Return [x, y] of the center of cell containing provided text 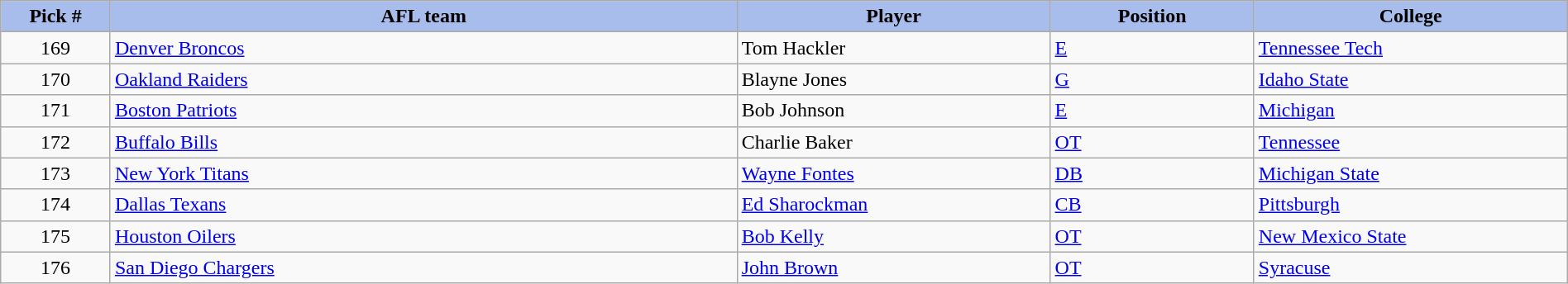
Dallas Texans [423, 205]
Charlie Baker [893, 142]
Michigan State [1411, 173]
Tom Hackler [893, 48]
AFL team [423, 17]
College [1411, 17]
Blayne Jones [893, 79]
Oakland Raiders [423, 79]
Houston Oilers [423, 236]
172 [56, 142]
170 [56, 79]
John Brown [893, 267]
San Diego Chargers [423, 267]
Boston Patriots [423, 111]
169 [56, 48]
DB [1152, 173]
New York Titans [423, 173]
Michigan [1411, 111]
CB [1152, 205]
Bob Kelly [893, 236]
Tennessee [1411, 142]
G [1152, 79]
176 [56, 267]
Buffalo Bills [423, 142]
Ed Sharockman [893, 205]
Position [1152, 17]
173 [56, 173]
174 [56, 205]
Bob Johnson [893, 111]
Denver Broncos [423, 48]
Player [893, 17]
Pittsburgh [1411, 205]
Wayne Fontes [893, 173]
175 [56, 236]
New Mexico State [1411, 236]
Pick # [56, 17]
Tennessee Tech [1411, 48]
Syracuse [1411, 267]
171 [56, 111]
Idaho State [1411, 79]
